Pinpoint the cell where the given text exists, returning its (x, y) midpoint coordinate. 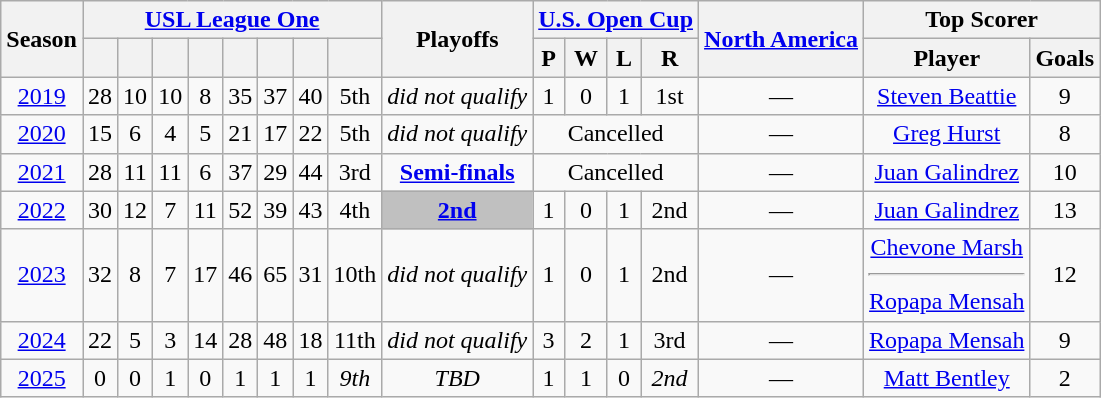
Top Scorer (982, 20)
65 (276, 275)
Player (947, 58)
40 (310, 96)
48 (276, 340)
11th (355, 340)
9th (355, 378)
52 (240, 210)
2023 (42, 275)
R (670, 58)
44 (310, 172)
W (586, 58)
13 (1065, 210)
Semi-finals (458, 172)
North America (782, 39)
Season (42, 39)
21 (240, 134)
35 (240, 96)
4th (355, 210)
Ropapa Mensah (947, 340)
2019 (42, 96)
P (549, 58)
30 (100, 210)
U.S. Open Cup (616, 20)
L (624, 58)
29 (276, 172)
Matt Bentley (947, 378)
4 (170, 134)
39 (276, 210)
2022 (42, 210)
2024 (42, 340)
Chevone Marsh Ropapa Mensah (947, 275)
14 (206, 340)
2020 (42, 134)
USL League One (232, 20)
TBD (458, 378)
Goals (1065, 58)
46 (240, 275)
43 (310, 210)
10th (355, 275)
2025 (42, 378)
Playoffs (458, 39)
2021 (42, 172)
18 (310, 340)
1st (670, 96)
15 (100, 134)
Greg Hurst (947, 134)
Steven Beattie (947, 96)
32 (100, 275)
31 (310, 275)
